Provide the [X, Y] coordinate of the cell's center where the given text is located.  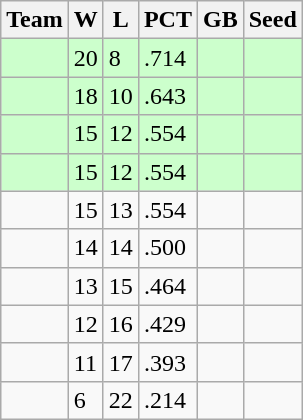
18 [86, 96]
Team [35, 20]
W [86, 20]
6 [86, 400]
8 [120, 58]
L [120, 20]
Seed [272, 20]
.500 [168, 248]
.714 [168, 58]
16 [120, 324]
.643 [168, 96]
PCT [168, 20]
.214 [168, 400]
22 [120, 400]
20 [86, 58]
.393 [168, 362]
.429 [168, 324]
.464 [168, 286]
17 [120, 362]
GB [220, 20]
11 [86, 362]
10 [120, 96]
